Identify which cell holds the provided text, then report its [X, Y] central coordinate. 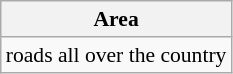
Area [116, 19]
roads all over the country [116, 55]
